Return the (x, y) coordinate for the center point of the cell that contains the specified text.  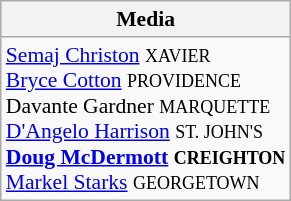
Semaj Christon XAVIERBryce Cotton PROVIDENCEDavante Gardner MARQUETTED'Angelo Harrison ST. JOHN'SDoug McDermott CREIGHTONMarkel Starks GEORGETOWN (146, 118)
Media (146, 19)
